Output the (X, Y) coordinate of the center of the cell containing the given text.  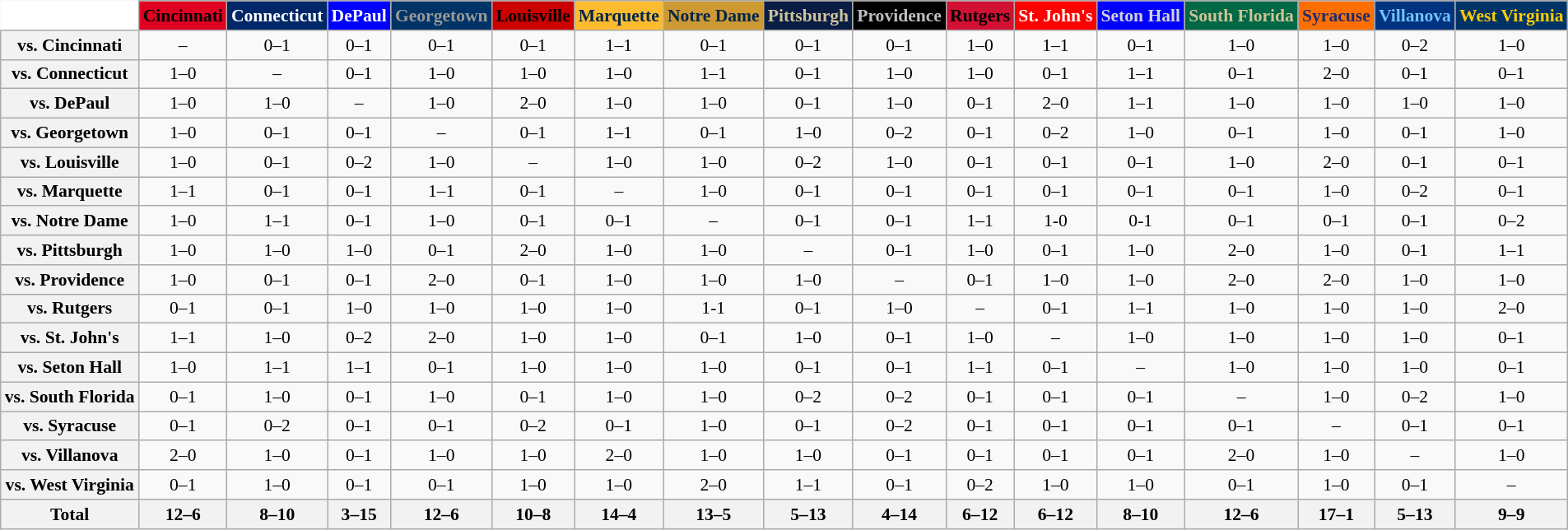
South Florida (1241, 16)
Georgetown (441, 16)
West Virginia (1511, 16)
Providence (899, 16)
1-1 (714, 309)
vs. Notre Dame (70, 221)
vs. South Florida (70, 397)
vs. Louisville (70, 162)
vs. St. John's (70, 338)
1-0 (1055, 221)
14–4 (619, 514)
vs. Rutgers (70, 309)
St. John's (1055, 16)
Syracuse (1337, 16)
DePaul (359, 16)
vs. Pittsburgh (70, 250)
Villanova (1415, 16)
vs. Connecticut (70, 74)
vs. Marquette (70, 192)
vs. DePaul (70, 104)
vs. Seton Hall (70, 368)
Louisville (533, 16)
0-1 (1141, 221)
Rutgers (979, 16)
13–5 (714, 514)
10–8 (533, 514)
Pittsburgh (808, 16)
Total (70, 514)
vs. Syracuse (70, 426)
3–15 (359, 514)
Seton Hall (1141, 16)
Notre Dame (714, 16)
Cincinnati (183, 16)
vs. Georgetown (70, 133)
vs. Cincinnati (70, 45)
17–1 (1337, 514)
vs. Providence (70, 280)
vs. Villanova (70, 456)
Connecticut (277, 16)
9–9 (1511, 514)
vs. West Virginia (70, 485)
Marquette (619, 16)
4–14 (899, 514)
